Scan for the cell matching the given text and deliver its [X, Y] coordinate at center. 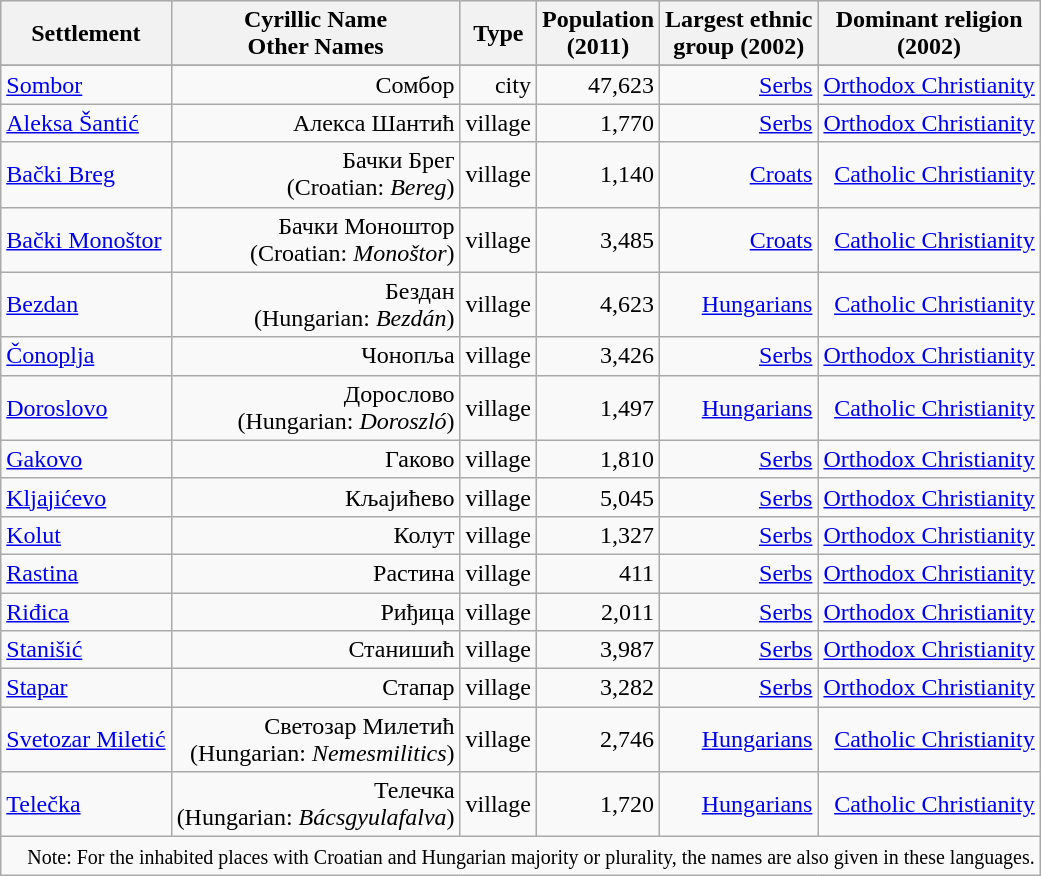
2,746 [598, 740]
1,720 [598, 804]
Bezdan [86, 304]
4,623 [598, 304]
Алекса Шантић [316, 123]
Dominant religion(2002) [929, 34]
Растина [316, 573]
1,140 [598, 174]
Largest ethnicgroup (2002) [739, 34]
3,426 [598, 356]
Станишић [316, 650]
Gakovo [86, 459]
Сомбор [316, 85]
Rastina [86, 573]
Aleksa Šantić [86, 123]
Stapar [86, 688]
Дорослово(Hungarian: Doroszló) [316, 408]
Bački Breg [86, 174]
Settlement [86, 34]
2,011 [598, 611]
Риђица [316, 611]
Stanišić [86, 650]
1,770 [598, 123]
Telečka [86, 804]
Riđica [86, 611]
Светозар Милетић(Hungarian: Nemesmilitics) [316, 740]
3,282 [598, 688]
Kljajićevo [86, 497]
Svetozar Miletić [86, 740]
1,810 [598, 459]
Телечка(Hungarian: Bácsgyulafalva) [316, 804]
Doroslovo [86, 408]
city [498, 85]
Bački Monoštor [86, 240]
Кљајићево [316, 497]
3,987 [598, 650]
3,485 [598, 240]
Колут [316, 535]
Čonoplja [86, 356]
411 [598, 573]
Type [498, 34]
Note: For the inhabited places with Croatian and Hungarian majority or plurality, the names are also given in these languages. [521, 856]
5,045 [598, 497]
Population(2011) [598, 34]
Бачки Брег(Croatian: Bereg) [316, 174]
1,497 [598, 408]
47,623 [598, 85]
Стапар [316, 688]
Гаково [316, 459]
Чонопља [316, 356]
Cyrillic NameOther Names [316, 34]
Sombor [86, 85]
Бездан(Hungarian: Bezdán) [316, 304]
1,327 [598, 535]
Бачки Моноштор(Croatian: Monoštor) [316, 240]
Kolut [86, 535]
